Return [x, y] of the center of cell containing provided text 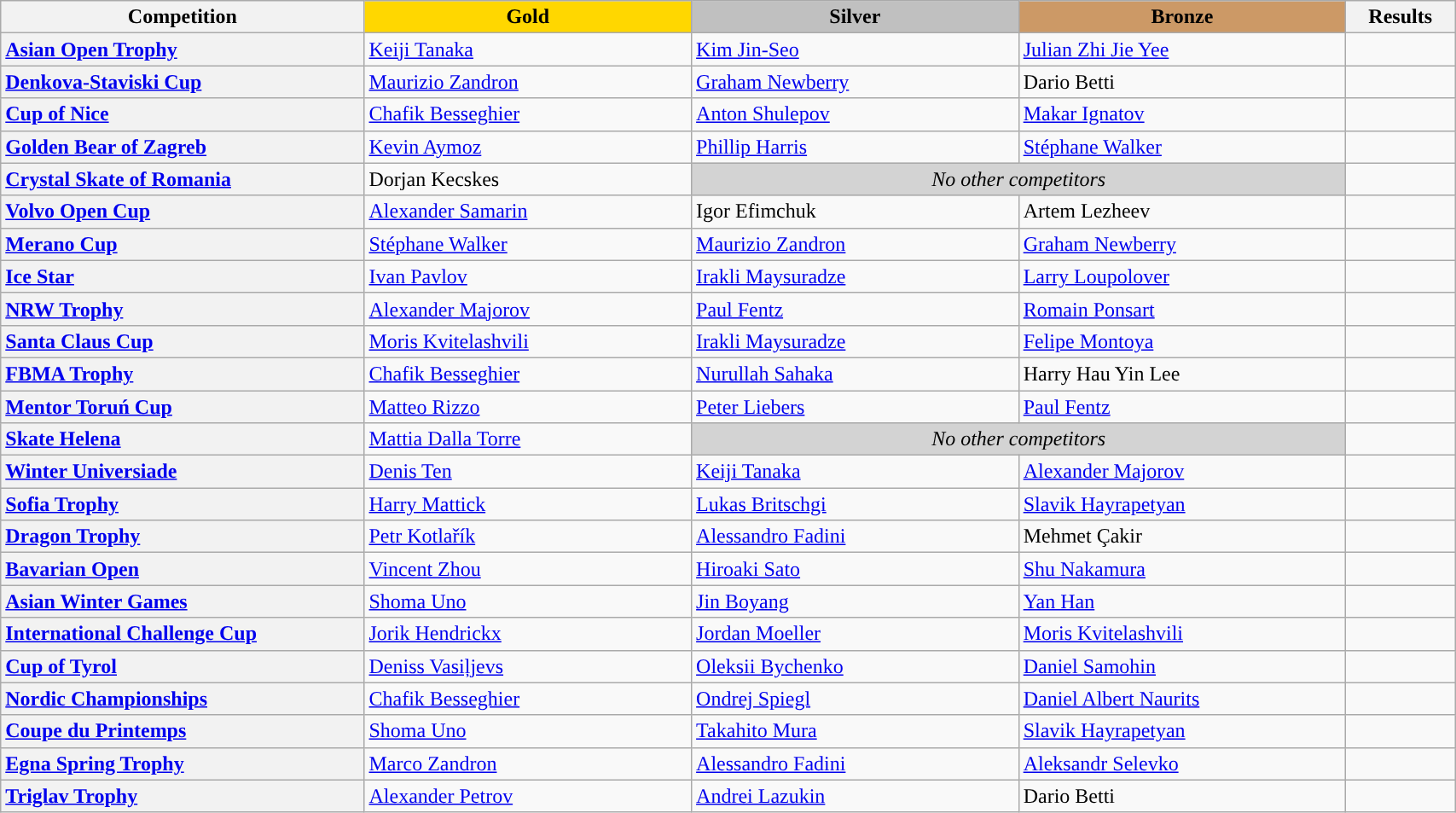
Julian Zhi Jie Yee [1182, 49]
NRW Trophy [183, 309]
Marco Zandron [528, 764]
Larry Loupolover [1182, 276]
Santa Claus Cup [183, 341]
Bavarian Open [183, 569]
Aleksandr Selevko [1182, 764]
Oleksii Bychenko [856, 666]
Dorjan Kecskes [528, 179]
Felipe Montoya [1182, 341]
Takahito Mura [856, 731]
Igor Efimchuk [856, 212]
Asian Winter Games [183, 601]
Competition [183, 17]
Daniel Albert Naurits [1182, 699]
Harry Hau Yin Lee [1182, 374]
Results [1401, 17]
Lukas Britschgi [856, 504]
Daniel Samohin [1182, 666]
Petr Kotlařík [528, 537]
Coupe du Printemps [183, 731]
Harry Mattick [528, 504]
Jorik Hendrickx [528, 634]
Peter Liebers [856, 407]
Alexander Samarin [528, 212]
Silver [856, 17]
Kevin Aymoz [528, 147]
Egna Spring Trophy [183, 764]
Cup of Nice [183, 114]
Cup of Tyrol [183, 666]
Artem Lezheev [1182, 212]
Vincent Zhou [528, 569]
Bronze [1182, 17]
Triglav Trophy [183, 796]
Ondrej Spiegl [856, 699]
Jordan Moeller [856, 634]
Andrei Lazukin [856, 796]
Volvo Open Cup [183, 212]
Mattia Dalla Torre [528, 439]
Shu Nakamura [1182, 569]
Phillip Harris [856, 147]
Denkova-Staviski Cup [183, 82]
Hiroaki Sato [856, 569]
International Challenge Cup [183, 634]
Alexander Petrov [528, 796]
Deniss Vasiļjevs [528, 666]
Golden Bear of Zagreb [183, 147]
Skate Helena [183, 439]
Asian Open Trophy [183, 49]
Anton Shulepov [856, 114]
Mentor Toruń Cup [183, 407]
Merano Cup [183, 244]
Mehmet Çakir [1182, 537]
Matteo Rizzo [528, 407]
Denis Ten [528, 472]
Jin Boyang [856, 601]
Romain Ponsart [1182, 309]
Nurullah Sahaka [856, 374]
Winter Universiade [183, 472]
Gold [528, 17]
Sofia Trophy [183, 504]
Yan Han [1182, 601]
Dragon Trophy [183, 537]
Makar Ignatov [1182, 114]
Crystal Skate of Romania [183, 179]
Nordic Championships [183, 699]
Kim Jin-Seo [856, 49]
Ice Star [183, 276]
Ivan Pavlov [528, 276]
FBMA Trophy [183, 374]
